Capture the cell that displays the provided text and extract its [x, y] central coordinate. 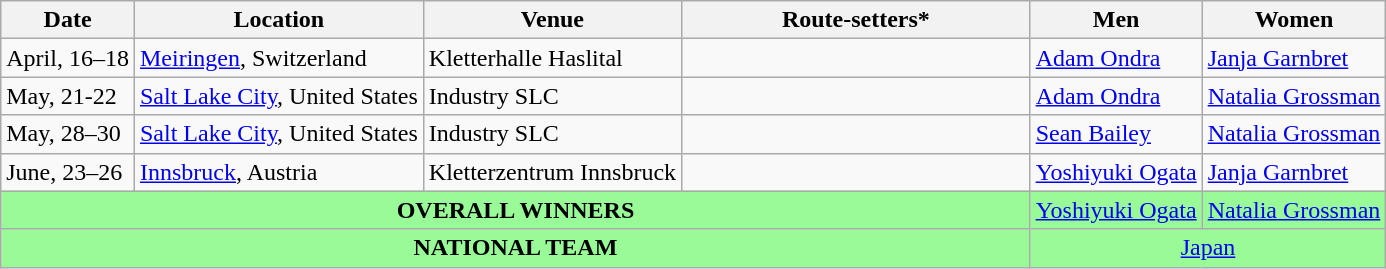
Men [1116, 20]
May, 28–30 [68, 134]
May, 21-22 [68, 96]
June, 23–26 [68, 172]
Sean Bailey [1116, 134]
April, 16–18 [68, 58]
Kletterzentrum Innsbruck [552, 172]
Kletterhalle Haslital [552, 58]
Innsbruck, Austria [278, 172]
Date [68, 20]
Japan [1208, 248]
Location [278, 20]
Venue [552, 20]
Women [1294, 20]
OVERALL WINNERS [516, 210]
Route-setters* [856, 20]
NATIONAL TEAM [516, 248]
Meiringen, Switzerland [278, 58]
